Identify which cell holds the provided text, then report its (x, y) central coordinate. 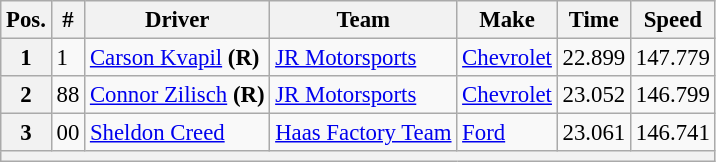
Carson Kvapil (R) (178, 58)
Team (364, 20)
Make (507, 20)
146.741 (672, 133)
88 (68, 95)
# (68, 20)
147.779 (672, 58)
Driver (178, 20)
146.799 (672, 95)
Sheldon Creed (178, 133)
3 (26, 133)
23.061 (594, 133)
2 (26, 95)
Haas Factory Team (364, 133)
Speed (672, 20)
Ford (507, 133)
Pos. (26, 20)
00 (68, 133)
22.899 (594, 58)
Time (594, 20)
Connor Zilisch (R) (178, 95)
23.052 (594, 95)
